For the text-containing cell, return its midpoint in [X, Y] coordinate format. 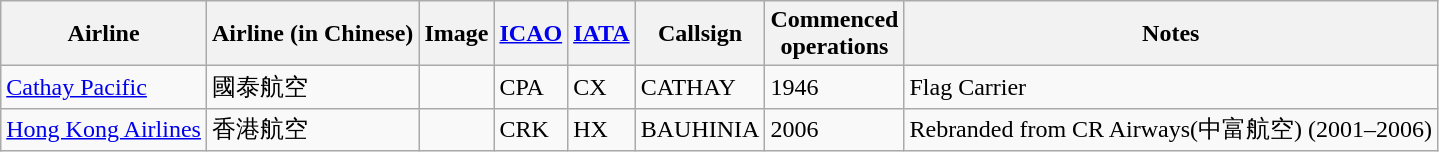
2006 [834, 130]
Flag Carrier [1171, 88]
CATHAY [700, 88]
香港航空 [312, 130]
Image [456, 34]
Callsign [700, 34]
Cathay Pacific [104, 88]
CX [602, 88]
BAUHINIA [700, 130]
Airline [104, 34]
CRK [531, 130]
Hong Kong Airlines [104, 130]
IATA [602, 34]
Rebranded from CR Airways(中富航空) (2001–2006) [1171, 130]
ICAO [531, 34]
Airline (in Chinese) [312, 34]
國泰航空 [312, 88]
Notes [1171, 34]
1946 [834, 88]
HX [602, 130]
CPA [531, 88]
Commencedoperations [834, 34]
